Determine the [x, y] coordinate at the center of the cell enclosing the given text.  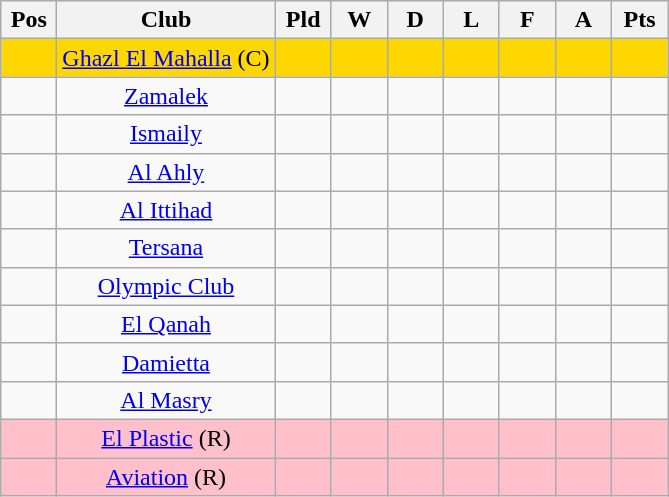
El Plastic (R) [166, 438]
Damietta [166, 362]
Olympic Club [166, 286]
Al Ahly [166, 172]
W [359, 20]
F [527, 20]
El Qanah [166, 324]
Zamalek [166, 96]
Al Masry [166, 400]
Pts [640, 20]
Al Ittihad [166, 210]
Pos [29, 20]
L [471, 20]
A [583, 20]
Tersana [166, 248]
Ismaily [166, 134]
Club [166, 20]
Aviation (R) [166, 477]
Ghazl El Mahalla (C) [166, 58]
Pld [303, 20]
D [415, 20]
